Return the (X, Y) coordinate for the center point of the cell that contains the specified text.  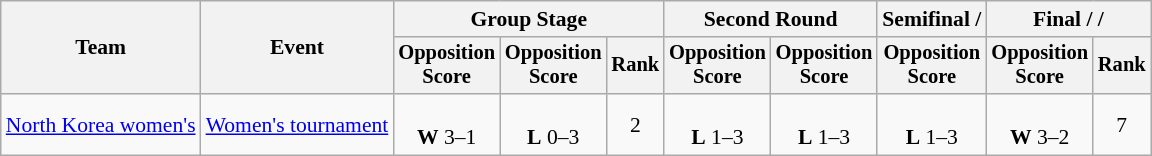
2 (636, 124)
Second Round (770, 19)
Final / / (1068, 19)
Women's tournament (298, 124)
7 (1122, 124)
North Korea women's (101, 124)
Team (101, 48)
L 0–3 (554, 124)
Group Stage (528, 19)
W 3–2 (1040, 124)
Event (298, 48)
Semifinal / (932, 19)
W 3–1 (446, 124)
